Scan for the cell matching the given text and deliver its (x, y) coordinate at center. 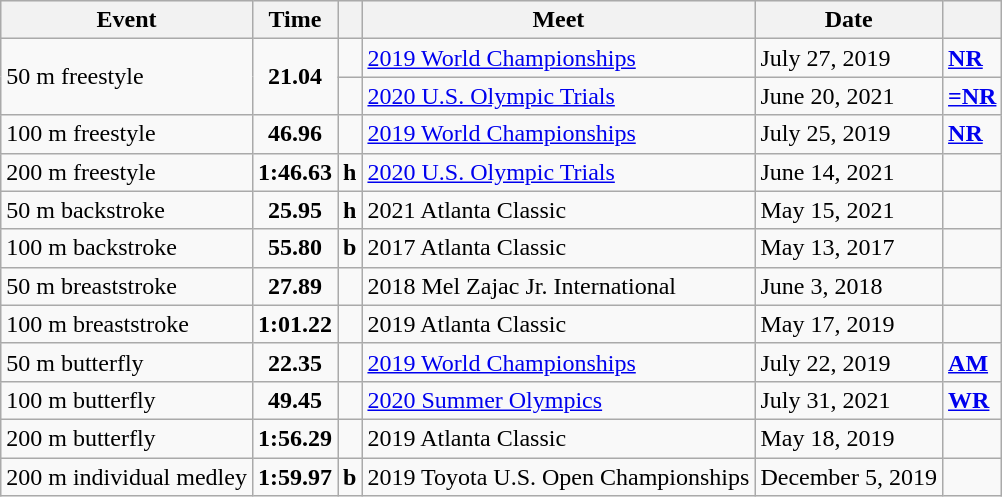
2018 Mel Zajac Jr. International (558, 286)
100 m butterfly (127, 400)
2019 Toyota U.S. Open Championships (558, 477)
May 17, 2019 (849, 324)
July 25, 2019 (849, 134)
21.04 (294, 77)
200 m butterfly (127, 438)
55.80 (294, 248)
100 m freestyle (127, 134)
WR (972, 400)
50 m butterfly (127, 362)
Event (127, 20)
25.95 (294, 210)
=NR (972, 96)
May 18, 2019 (849, 438)
100 m backstroke (127, 248)
50 m freestyle (127, 77)
2020 Summer Olympics (558, 400)
1:01.22 (294, 324)
1:56.29 (294, 438)
Date (849, 20)
May 13, 2017 (849, 248)
46.96 (294, 134)
1:46.63 (294, 172)
AM (972, 362)
June 14, 2021 (849, 172)
100 m breaststroke (127, 324)
2021 Atlanta Classic (558, 210)
July 27, 2019 (849, 58)
50 m backstroke (127, 210)
2017 Atlanta Classic (558, 248)
50 m breaststroke (127, 286)
July 31, 2021 (849, 400)
July 22, 2019 (849, 362)
May 15, 2021 (849, 210)
December 5, 2019 (849, 477)
Time (294, 20)
22.35 (294, 362)
June 20, 2021 (849, 96)
200 m freestyle (127, 172)
200 m individual medley (127, 477)
49.45 (294, 400)
Meet (558, 20)
June 3, 2018 (849, 286)
1:59.97 (294, 477)
27.89 (294, 286)
